Return the (X, Y) coordinate for the center point of the cell that contains the specified text.  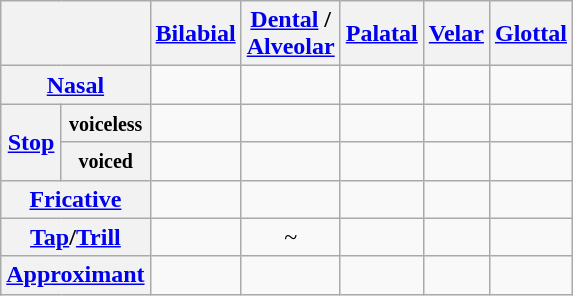
Bilabial (196, 34)
Approximant (76, 275)
~ (290, 237)
Stop (32, 142)
Tap/Trill (76, 237)
Nasal (76, 85)
voiceless (106, 123)
Dental /Alveolar (290, 34)
Glottal (530, 34)
voiced (106, 161)
Palatal (382, 34)
Fricative (76, 199)
Velar (456, 34)
